Locate the cell with the specified text and output its [x, y] center coordinate. 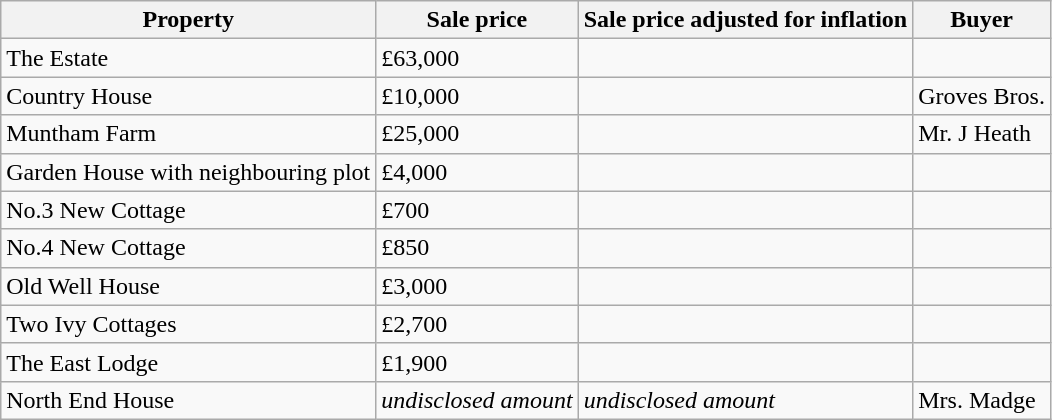
Buyer [982, 20]
Sale price adjusted for inflation [746, 20]
Property [188, 20]
Two Ivy Cottages [188, 324]
The Estate [188, 58]
£3,000 [477, 286]
Mr. J Heath [982, 134]
£2,700 [477, 324]
North End House [188, 400]
£700 [477, 210]
£850 [477, 248]
£10,000 [477, 96]
£1,900 [477, 362]
Muntham Farm [188, 134]
£63,000 [477, 58]
Old Well House [188, 286]
Garden House with neighbouring plot [188, 172]
£4,000 [477, 172]
Sale price [477, 20]
The East Lodge [188, 362]
No.3 New Cottage [188, 210]
£25,000 [477, 134]
No.4 New Cottage [188, 248]
Country House [188, 96]
Groves Bros. [982, 96]
Mrs. Madge [982, 400]
